Find where the given text appears and provide that cell's center as [x, y] coordinate. 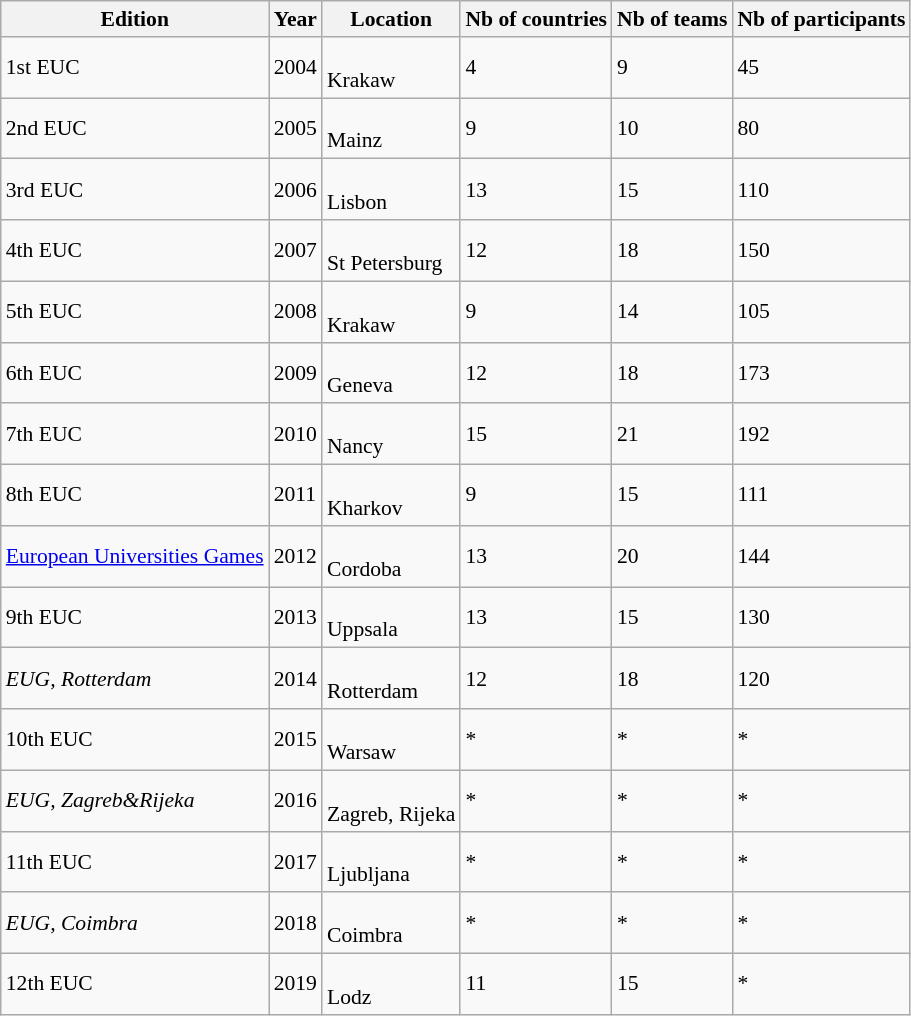
Lodz [391, 984]
45 [821, 68]
EUG, Coimbra [135, 924]
Edition [135, 19]
4 [536, 68]
Ljubljana [391, 862]
2018 [296, 924]
150 [821, 250]
Nb of participants [821, 19]
Year [296, 19]
EUG, Rotterdam [135, 678]
2nd EUC [135, 128]
Kharkov [391, 496]
21 [672, 434]
4th EUC [135, 250]
Zagreb, Rijeka [391, 800]
European Universities Games [135, 556]
12th EUC [135, 984]
2007 [296, 250]
120 [821, 678]
8th EUC [135, 496]
20 [672, 556]
Nancy [391, 434]
10 [672, 128]
2015 [296, 740]
2016 [296, 800]
7th EUC [135, 434]
Coimbra [391, 924]
Lisbon [391, 190]
2010 [296, 434]
Mainz [391, 128]
11 [536, 984]
1st EUC [135, 68]
2012 [296, 556]
Geneva [391, 372]
2008 [296, 312]
110 [821, 190]
130 [821, 618]
80 [821, 128]
173 [821, 372]
11th EUC [135, 862]
2011 [296, 496]
EUG, Zagreb&Rijeka [135, 800]
2013 [296, 618]
2006 [296, 190]
3rd EUC [135, 190]
111 [821, 496]
Uppsala [391, 618]
St Petersburg [391, 250]
Nb of teams [672, 19]
14 [672, 312]
192 [821, 434]
Rotterdam [391, 678]
2005 [296, 128]
Nb of countries [536, 19]
9th EUC [135, 618]
Cordoba [391, 556]
Location [391, 19]
10th EUC [135, 740]
105 [821, 312]
6th EUC [135, 372]
2014 [296, 678]
2004 [296, 68]
2017 [296, 862]
Warsaw [391, 740]
5th EUC [135, 312]
144 [821, 556]
2019 [296, 984]
2009 [296, 372]
